Search for the cell housing the specified text and yield its (x, y) center coordinate. 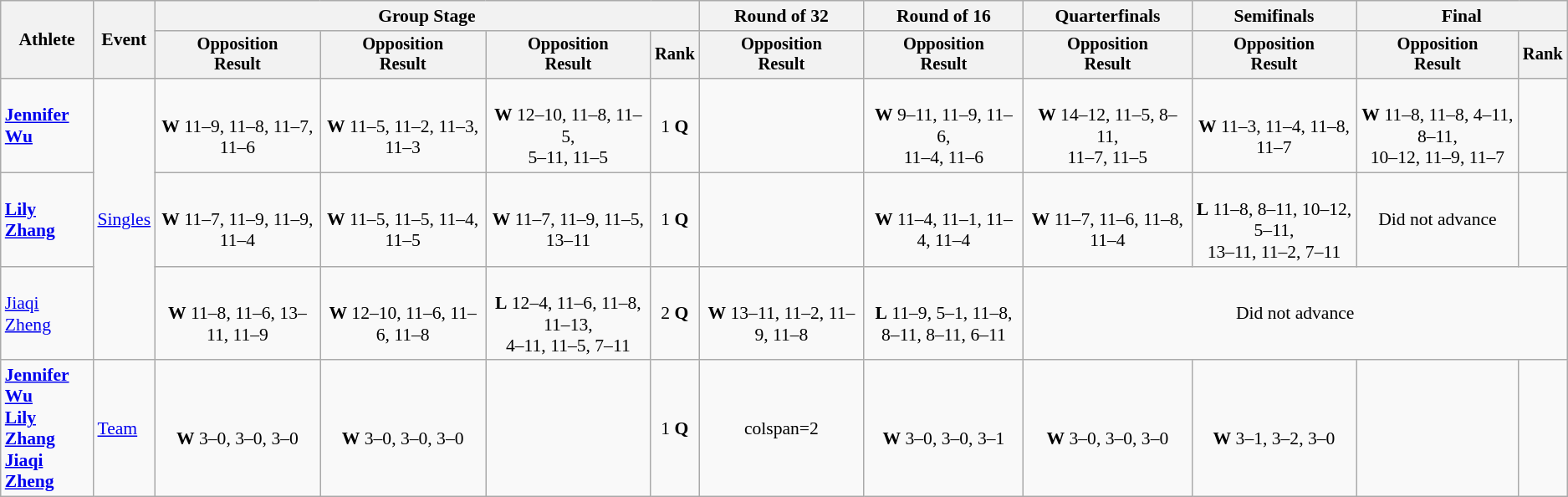
W 11–9, 11–8, 11–7, 11–6 (237, 126)
L 11–9, 5–1, 11–8,8–11, 8–11, 6–11 (943, 314)
W 11–8, 11–6, 13–11, 11–9 (237, 314)
W 11–5, 11–2, 11–3, 11–3 (403, 126)
W 12–10, 11–6, 11–6, 11–8 (403, 314)
W 11–7, 11–6, 11–8, 11–4 (1107, 220)
W 11–4, 11–1, 11–4, 11–4 (943, 220)
W 12–10, 11–8, 11–5,5–11, 11–5 (569, 126)
Team (124, 428)
W 14–12, 11–5, 8–11,11–7, 11–5 (1107, 126)
W 11–7, 11–9, 11–9, 11–4 (237, 220)
W 11–8, 11–8, 4–11, 8–11,10–12, 11–9, 11–7 (1438, 126)
Round of 32 (781, 16)
Jennifer Wu (47, 126)
W 11–7, 11–9, 11–5, 13–11 (569, 220)
W 11–3, 11–4, 11–8, 11–7 (1274, 126)
Jennifer WuLily ZhangJiaqi Zheng (47, 428)
Jiaqi Zheng (47, 314)
Lily Zhang (47, 220)
colspan=2 (781, 428)
L 11–8, 8–11, 10–12, 5–11,13–11, 11–2, 7–11 (1274, 220)
W 3–1, 3–2, 3–0 (1274, 428)
W 9–11, 11–9, 11–6,11–4, 11–6 (943, 126)
Quarterfinals (1107, 16)
W 3–0, 3–0, 3–1 (943, 428)
Group Stage (426, 16)
Athlete (47, 40)
W 13–11, 11–2, 11–9, 11–8 (781, 314)
Event (124, 40)
W 11–5, 11–5, 11–4, 11–5 (403, 220)
Final (1462, 16)
L 12–4, 11–6, 11–8, 11–13,4–11, 11–5, 7–11 (569, 314)
2 Q (675, 314)
Semifinals (1274, 16)
Round of 16 (943, 16)
Singles (124, 219)
